Detect which cell encompasses the target text, then output its [X, Y] center coordinate. 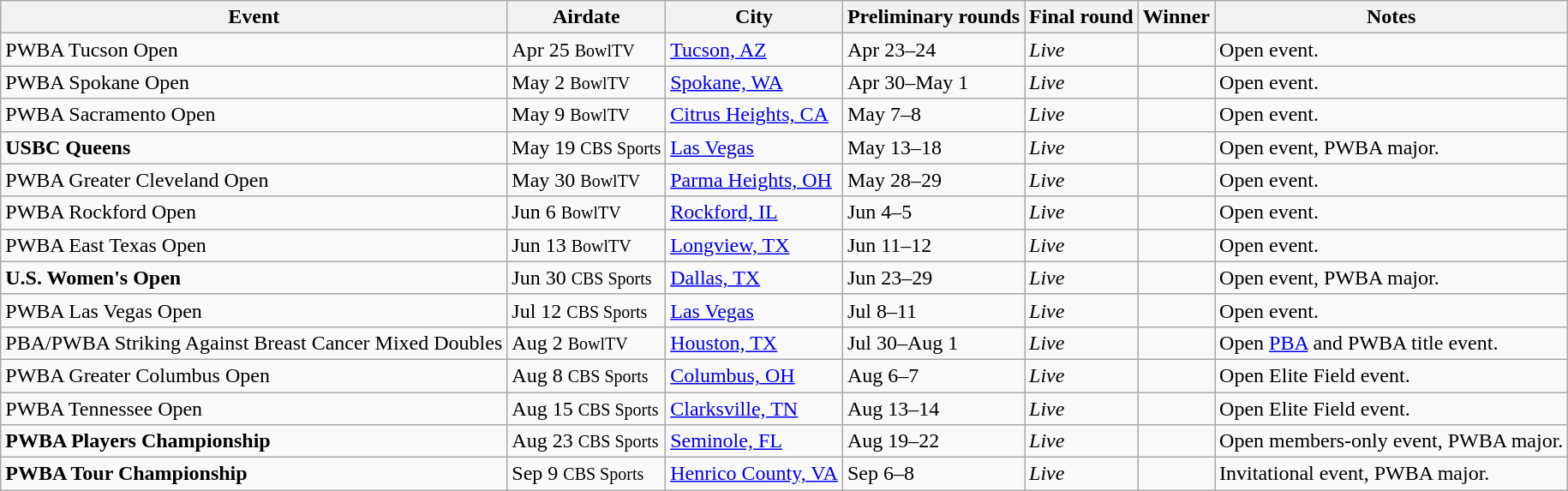
Aug 2 BowlTV [586, 343]
Sep 9 CBS Sports [586, 474]
Sep 6–8 [933, 474]
May 13–18 [933, 147]
PWBA Tennessee Open [254, 409]
Open PBA and PWBA title event. [1391, 343]
Jun 23–29 [933, 278]
Henrico County, VA [754, 474]
Aug 6–7 [933, 375]
PWBA Rockford Open [254, 213]
Aug 13–14 [933, 409]
Aug 19–22 [933, 441]
Aug 8 CBS Sports [586, 375]
Seminole, FL [754, 441]
Dallas, TX [754, 278]
May 2 BowlTV [586, 82]
Citrus Heights, CA [754, 115]
PWBA Las Vegas Open [254, 310]
Open members-only event, PWBA major. [1391, 441]
May 30 BowlTV [586, 180]
Preliminary rounds [933, 17]
Winner [1176, 17]
Aug 23 CBS Sports [586, 441]
Clarksville, TN [754, 409]
Airdate [586, 17]
May 7–8 [933, 115]
Jun 11–12 [933, 245]
Jun 6 BowlTV [586, 213]
Parma Heights, OH [754, 180]
Invitational event, PWBA major. [1391, 474]
USBC Queens [254, 147]
PWBA Greater Columbus Open [254, 375]
Apr 25 BowlTV [586, 50]
Jun 30 CBS Sports [586, 278]
Apr 30–May 1 [933, 82]
Jun 13 BowlTV [586, 245]
Houston, TX [754, 343]
Jul 12 CBS Sports [586, 310]
Columbus, OH [754, 375]
U.S. Women's Open [254, 278]
Notes [1391, 17]
PWBA Tucson Open [254, 50]
Aug 15 CBS Sports [586, 409]
Apr 23–24 [933, 50]
PWBA Greater Cleveland Open [254, 180]
Jun 4–5 [933, 213]
PWBA Players Championship [254, 441]
May 28–29 [933, 180]
Jul 30–Aug 1 [933, 343]
Tucson, AZ [754, 50]
Final round [1081, 17]
PWBA Spokane Open [254, 82]
Longview, TX [754, 245]
PWBA Tour Championship [254, 474]
Spokane, WA [754, 82]
Jul 8–11 [933, 310]
Rockford, IL [754, 213]
PWBA East Texas Open [254, 245]
PBA/PWBA Striking Against Breast Cancer Mixed Doubles [254, 343]
May 9 BowlTV [586, 115]
City [754, 17]
May 19 CBS Sports [586, 147]
PWBA Sacramento Open [254, 115]
Event [254, 17]
